From the cell containing the given text, extract its center point as [x, y] coordinate. 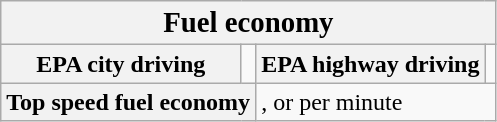
EPA city driving [121, 64]
Fuel economy [248, 23]
Top speed fuel economy [128, 102]
, or per minute [376, 102]
EPA highway driving [370, 64]
